Identify which cell holds the provided text, then report its (X, Y) central coordinate. 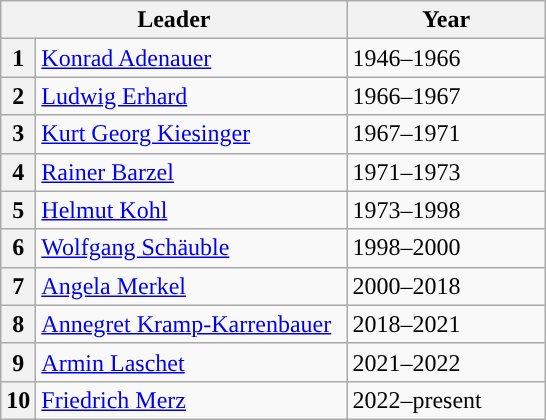
1 (18, 58)
Annegret Kramp-Karrenbauer (192, 324)
3 (18, 134)
Ludwig Erhard (192, 96)
9 (18, 362)
Leader (174, 20)
6 (18, 248)
Year (446, 20)
Wolfgang Schäuble (192, 248)
1946–1966 (446, 58)
2018–2021 (446, 324)
Helmut Kohl (192, 210)
Armin Laschet (192, 362)
Angela Merkel (192, 286)
1973–1998 (446, 210)
4 (18, 172)
1971–1973 (446, 172)
2000–2018 (446, 286)
10 (18, 400)
Rainer Barzel (192, 172)
1966–1967 (446, 96)
5 (18, 210)
1967–1971 (446, 134)
Friedrich Merz (192, 400)
2021–2022 (446, 362)
Kurt Georg Kiesinger (192, 134)
8 (18, 324)
2 (18, 96)
7 (18, 286)
2022–present (446, 400)
Konrad Adenauer (192, 58)
1998–2000 (446, 248)
